Search for the cell housing the specified text and yield its (x, y) center coordinate. 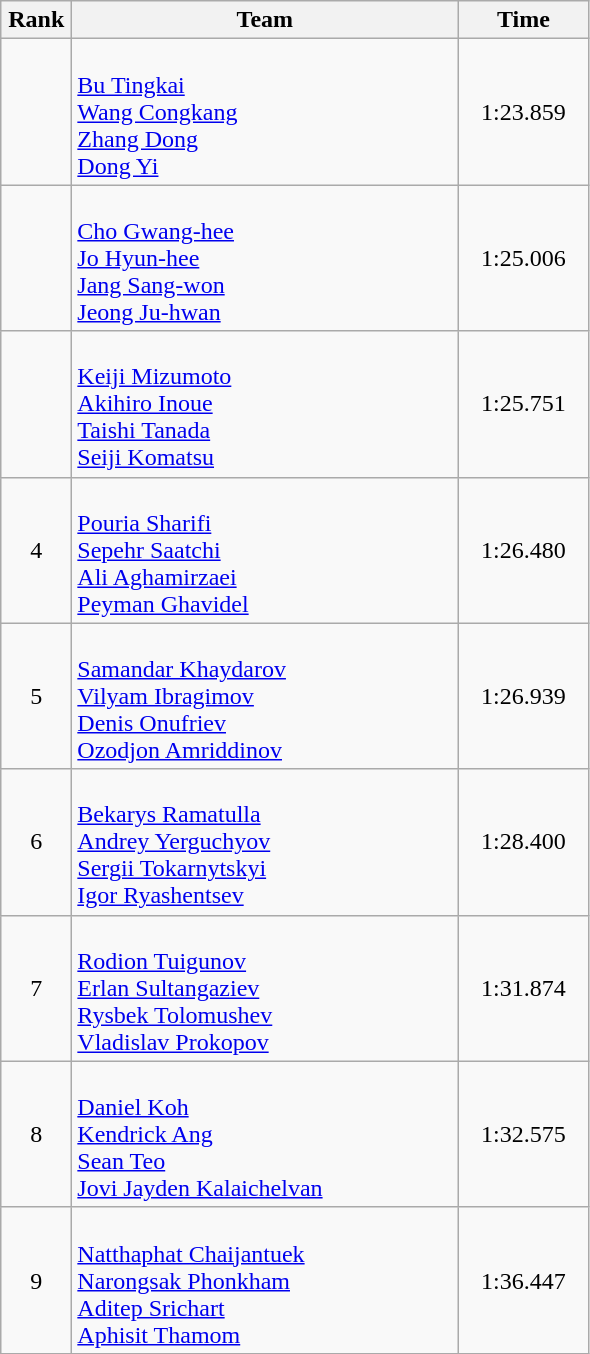
1:28.400 (524, 842)
1:25.006 (524, 258)
Daniel KohKendrick AngSean TeoJovi Jayden Kalaichelvan (265, 1134)
Bu TingkaiWang CongkangZhang DongDong Yi (265, 112)
7 (36, 988)
Cho Gwang-heeJo Hyun-heeJang Sang-wonJeong Ju-hwan (265, 258)
4 (36, 550)
Team (265, 20)
Pouria SharifiSepehr SaatchiAli AghamirzaeiPeyman Ghavidel (265, 550)
Rodion TuigunovErlan SultangazievRysbek TolomushevVladislav Prokopov (265, 988)
1:26.480 (524, 550)
Natthaphat ChaijantuekNarongsak PhonkhamAditep SrichartAphisit Thamom (265, 1280)
1:25.751 (524, 404)
5 (36, 696)
6 (36, 842)
1:23.859 (524, 112)
Samandar KhaydarovVilyam IbragimovDenis OnufrievOzodjon Amriddinov (265, 696)
8 (36, 1134)
Time (524, 20)
1:36.447 (524, 1280)
1:26.939 (524, 696)
Rank (36, 20)
Keiji MizumotoAkihiro InoueTaishi TanadaSeiji Komatsu (265, 404)
1:32.575 (524, 1134)
1:31.874 (524, 988)
9 (36, 1280)
Bekarys RamatullaAndrey YerguchyovSergii TokarnytskyiIgor Ryashentsev (265, 842)
